Scan for the cell matching the given text and deliver its (x, y) coordinate at center. 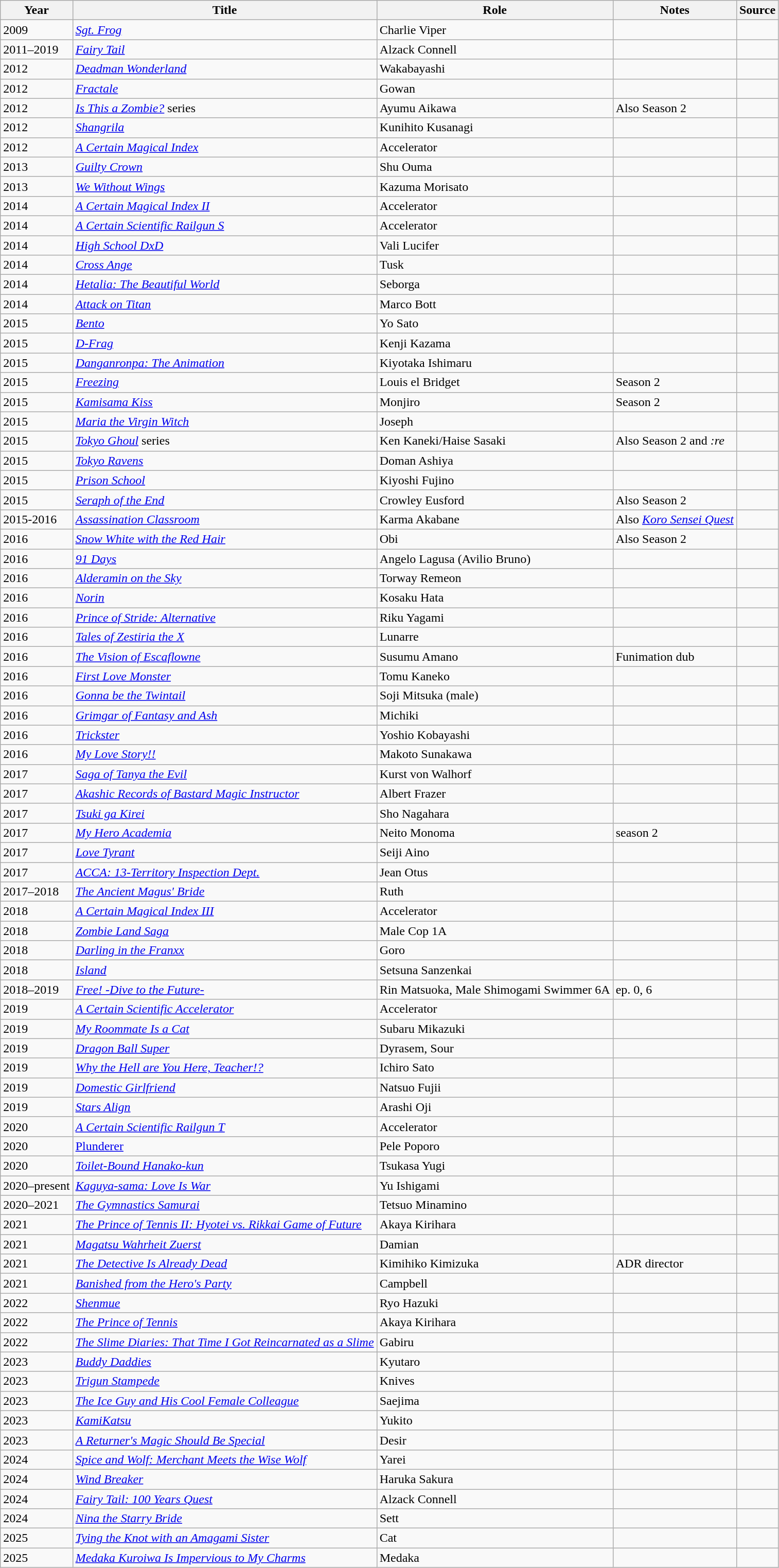
Akashic Records of Bastard Magic Instructor (224, 794)
Obi (495, 539)
Ruth (495, 892)
Dyrasem, Sour (495, 1048)
91 Days (224, 558)
Kyutaro (495, 1362)
Dragon Ball Super (224, 1048)
Ayumu Aikawa (495, 108)
Arashi Oji (495, 1107)
Wind Breaker (224, 1479)
Maria the Virgin Witch (224, 421)
Tusk (495, 265)
KamiKatsu (224, 1420)
Seraph of the End (224, 500)
Cat (495, 1538)
Source (757, 10)
2018–2019 (37, 990)
Albert Frazer (495, 794)
Yukito (495, 1420)
Cross Ange (224, 265)
Knives (495, 1381)
2017–2018 (37, 892)
Tokyo Ghoul series (224, 441)
Spice and Wolf: Merchant Meets the Wise Wolf (224, 1459)
Also Koro Sensei Quest (675, 519)
Seborga (495, 285)
Sho Nagahara (495, 813)
Ichiro Sato (495, 1068)
Susumu Amano (495, 657)
Alderamin on the Sky (224, 578)
Attack on Titan (224, 304)
Tsukasa Yugi (495, 1166)
Yu Ishigami (495, 1185)
Toilet-Bound Hanako-kun (224, 1166)
Norin (224, 598)
Louis el Bridget (495, 382)
Domestic Girlfriend (224, 1087)
Makoto Sunakawa (495, 754)
2015-2016 (37, 519)
Deadman Wonderland (224, 69)
Monjiro (495, 402)
Kaguya-sama: Love Is War (224, 1185)
Notes (675, 10)
Assassination Classroom (224, 519)
Lunarre (495, 637)
Kosaku Hata (495, 598)
Torway Remeon (495, 578)
Michiki (495, 715)
Shenmue (224, 1303)
Tomu Kaneko (495, 676)
Year (37, 10)
D-Frag (224, 343)
Darling in the Franxx (224, 950)
Male Cop 1A (495, 931)
Soji Mitsuka (male) (495, 696)
Banished from the Hero's Party (224, 1283)
A Certain Scientific Railgun S (224, 225)
Tsuki ga Kirei (224, 813)
Sett (495, 1519)
Marco Bott (495, 304)
Natsuo Fujii (495, 1087)
Sgt. Frog (224, 30)
Role (495, 10)
Crowley Eusford (495, 500)
Trigun Stampede (224, 1381)
Riku Yagami (495, 618)
The Ice Guy and His Cool Female Colleague (224, 1401)
Yoshio Kobayashi (495, 735)
Desir (495, 1440)
Also Season 2 and :re (675, 441)
Danganronpa: The Animation (224, 363)
Subaru Mikazuki (495, 1029)
Magatsu Wahrheit Zuerst (224, 1244)
Plunderer (224, 1146)
Rin Matsuoka, Male Shimogami Swimmer 6A (495, 990)
Kiyotaka Ishimaru (495, 363)
Tying the Knot with an Amagami Sister (224, 1538)
The Ancient Magus' Bride (224, 892)
Haruka Sakura (495, 1479)
Saga of Tanya the Evil (224, 774)
Prince of Stride: Alternative (224, 618)
Funimation dub (675, 657)
The Slime Diaries: That Time I Got Reincarnated as a Slime (224, 1342)
Kenji Kazama (495, 343)
The Prince of Tennis II: Hyotei vs. Rikkai Game of Future (224, 1225)
Snow White with the Red Hair (224, 539)
ACCA: 13-Territory Inspection Dept. (224, 872)
The Vision of Escaflowne (224, 657)
Kazuma Morisato (495, 186)
2011–2019 (37, 49)
First Love Monster (224, 676)
Yarei (495, 1459)
season 2 (675, 833)
Neito Monoma (495, 833)
Tales of Zestiria the X (224, 637)
Medaka (495, 1558)
Seiji Aino (495, 852)
Campbell (495, 1283)
A Certain Magical Index III (224, 911)
Kurst von Walhorf (495, 774)
A Certain Scientific Railgun T (224, 1126)
ADR director (675, 1264)
My Roommate Is a Cat (224, 1029)
Bento (224, 324)
2020–present (37, 1185)
A Certain Magical Index (224, 147)
Zombie Land Saga (224, 931)
Freezing (224, 382)
Medaka Kuroiwa Is Impervious to My Charms (224, 1558)
Nina the Starry Bride (224, 1519)
Kamisama Kiss (224, 402)
Free! -Dive to the Future- (224, 990)
Love Tyrant (224, 852)
Shangrila (224, 128)
Setsuna Sanzenkai (495, 970)
Gowan (495, 89)
Jean Otus (495, 872)
Damian (495, 1244)
Ken Kaneki/Haise Sasaki (495, 441)
ep. 0, 6 (675, 990)
Is This a Zombie? series (224, 108)
Charlie Viper (495, 30)
A Certain Magical Index II (224, 206)
Tokyo Ravens (224, 461)
Fractale (224, 89)
We Without Wings (224, 186)
Ryo Hazuki (495, 1303)
Island (224, 970)
The Detective Is Already Dead (224, 1264)
Gabiru (495, 1342)
Grimgar of Fantasy and Ash (224, 715)
Wakabayashi (495, 69)
My Love Story!! (224, 754)
Saejima (495, 1401)
Trickster (224, 735)
Prison School (224, 480)
High School DxD (224, 245)
Title (224, 10)
2009 (37, 30)
The Gymnastics Samurai (224, 1205)
Vali Lucifer (495, 245)
Goro (495, 950)
Guilty Crown (224, 167)
Hetalia: The Beautiful World (224, 285)
Tetsuo Minamino (495, 1205)
Pele Poporo (495, 1146)
Doman Ashiya (495, 461)
Kimihiko Kimizuka (495, 1264)
Shu Ouma (495, 167)
Fairy Tail: 100 Years Quest (224, 1499)
Kunihito Kusanagi (495, 128)
2020–2021 (37, 1205)
A Certain Scientific Accelerator (224, 1009)
Stars Align (224, 1107)
Why the Hell are You Here, Teacher!? (224, 1068)
Kiyoshi Fujino (495, 480)
My Hero Academia (224, 833)
A Returner's Magic Should Be Special (224, 1440)
Buddy Daddies (224, 1362)
Yo Sato (495, 324)
Fairy Tail (224, 49)
Karma Akabane (495, 519)
Gonna be the Twintail (224, 696)
Joseph (495, 421)
Angelo Lagusa (Avilio Bruno) (495, 558)
The Prince of Tennis (224, 1323)
